Determine the (x, y) coordinate at the center of the cell enclosing the given text.  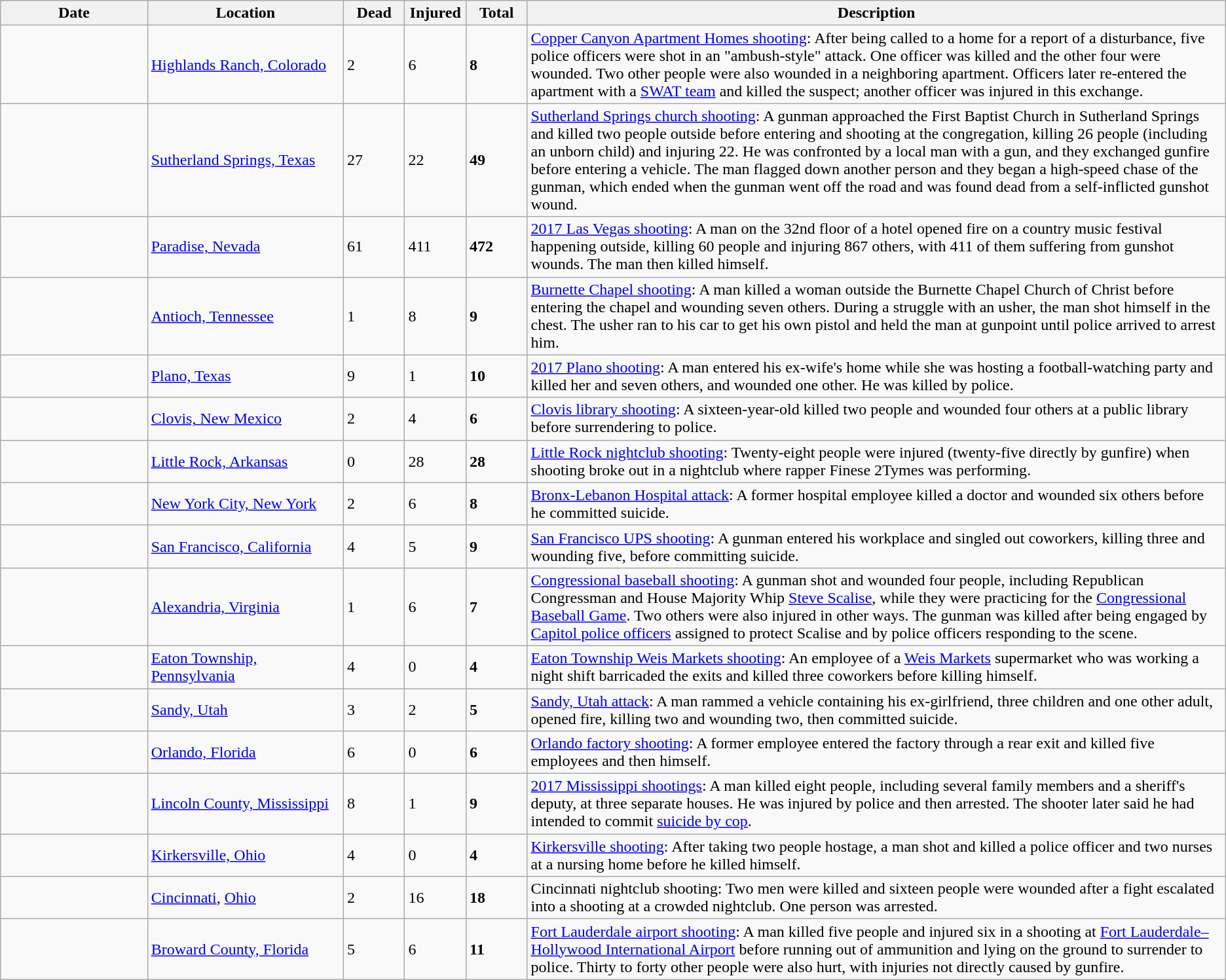
49 (496, 160)
Dead (374, 13)
22 (436, 160)
Lincoln County, Mississippi (245, 804)
Clovis library shooting: A sixteen-year-old killed two people and wounded four others at a public library before surrendering to police. (876, 419)
Highlands Ranch, Colorado (245, 64)
10 (496, 376)
Location (245, 13)
Antioch, Tennessee (245, 316)
Broward County, Florida (245, 949)
Orlando, Florida (245, 753)
16 (436, 898)
Little Rock, Arkansas (245, 461)
411 (436, 247)
11 (496, 949)
27 (374, 160)
San Francisco UPS shooting: A gunman entered his workplace and singled out coworkers, killing three and wounding five, before committing suicide. (876, 546)
Date (74, 13)
Kirkersville, Ohio (245, 855)
Clovis, New Mexico (245, 419)
Total (496, 13)
61 (374, 247)
Eaton Township, Pennsylvania (245, 666)
472 (496, 247)
18 (496, 898)
Injured (436, 13)
Orlando factory shooting: A former employee entered the factory through a rear exit and killed five employees and then himself. (876, 753)
Paradise, Nevada (245, 247)
Plano, Texas (245, 376)
7 (496, 606)
Cincinnati, Ohio (245, 898)
3 (374, 710)
Alexandria, Virginia (245, 606)
Sandy, Utah (245, 710)
Description (876, 13)
Bronx-Lebanon Hospital attack: A former hospital employee killed a doctor and wounded six others before he committed suicide. (876, 504)
New York City, New York (245, 504)
San Francisco, California (245, 546)
Sutherland Springs, Texas (245, 160)
